Extract the (X, Y) coordinate from the center of the cell holding the provided text.  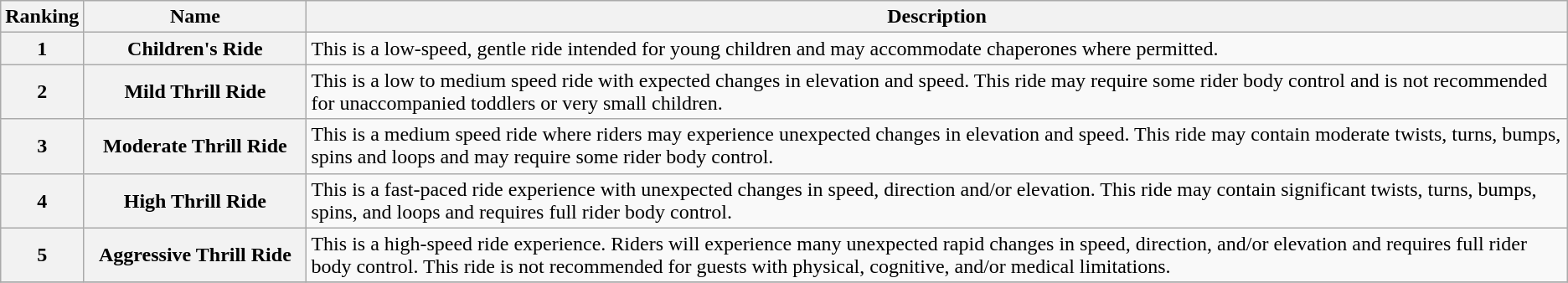
1 (42, 49)
High Thrill Ride (195, 201)
Aggressive Thrill Ride (195, 255)
This is a low-speed, gentle ride intended for young children and may accommodate chaperones where permitted. (936, 49)
Description (936, 17)
Mild Thrill Ride (195, 92)
2 (42, 92)
3 (42, 146)
Ranking (42, 17)
Moderate Thrill Ride (195, 146)
Children's Ride (195, 49)
5 (42, 255)
Name (195, 17)
4 (42, 201)
